Return the (x, y) coordinate for the center point of the cell that contains the specified text.  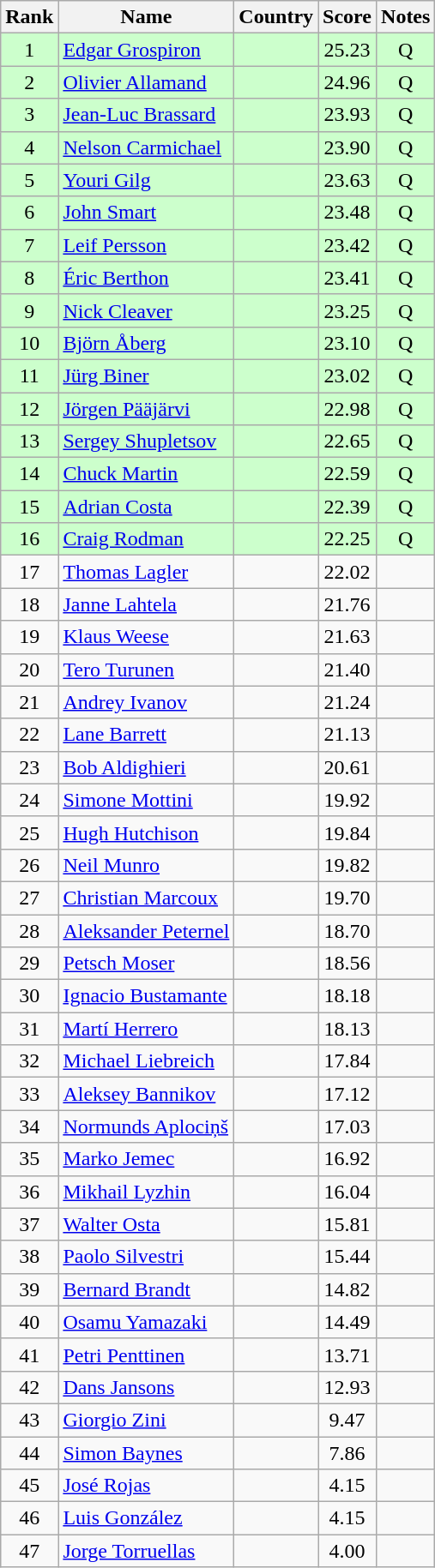
23.90 (347, 147)
4.00 (347, 1551)
Neil Munro (146, 865)
41 (29, 1355)
José Rojas (146, 1486)
12 (29, 409)
23.63 (347, 180)
13.71 (347, 1355)
7.86 (347, 1453)
16.04 (347, 1192)
17.12 (347, 1094)
4 (29, 147)
21.76 (347, 604)
Michael Liebreich (146, 1061)
23 (29, 767)
29 (29, 964)
Andrey Ivanov (146, 702)
Sergey Shupletsov (146, 442)
Name (146, 17)
Luis González (146, 1518)
Simone Mottini (146, 800)
18.70 (347, 930)
Bob Aldighieri (146, 767)
Bernard Brandt (146, 1289)
Thomas Lagler (146, 572)
23.42 (347, 245)
21.24 (347, 702)
16.92 (347, 1159)
Normunds Aplociņš (146, 1126)
19 (29, 637)
Mikhail Lyzhin (146, 1192)
11 (29, 375)
42 (29, 1387)
19.70 (347, 898)
Rank (29, 17)
26 (29, 865)
Notes (406, 17)
43 (29, 1420)
Éric Berthon (146, 278)
22.39 (347, 507)
Score (347, 17)
37 (29, 1224)
14.82 (347, 1289)
33 (29, 1094)
19.84 (347, 832)
Petri Penttinen (146, 1355)
46 (29, 1518)
Nick Cleaver (146, 310)
6 (29, 213)
Walter Osta (146, 1224)
Jörgen Pääjärvi (146, 409)
Christian Marcoux (146, 898)
Adrian Costa (146, 507)
20 (29, 670)
17.03 (347, 1126)
Ignacio Bustamante (146, 996)
15.81 (347, 1224)
Hugh Hutchison (146, 832)
31 (29, 1029)
Osamu Yamazaki (146, 1322)
John Smart (146, 213)
Lane Barrett (146, 735)
18.56 (347, 964)
18 (29, 604)
17 (29, 572)
44 (29, 1453)
34 (29, 1126)
24 (29, 800)
25 (29, 832)
21.40 (347, 670)
23.02 (347, 375)
35 (29, 1159)
23.25 (347, 310)
19.82 (347, 865)
Jean-Luc Brassard (146, 115)
22.65 (347, 442)
9.47 (347, 1420)
10 (29, 343)
Tero Turunen (146, 670)
36 (29, 1192)
Nelson Carmichael (146, 147)
18.18 (347, 996)
12.93 (347, 1387)
Chuck Martin (146, 474)
Aleksander Peternel (146, 930)
Edgar Grospiron (146, 50)
Dans Jansons (146, 1387)
17.84 (347, 1061)
Simon Baynes (146, 1453)
21 (29, 702)
45 (29, 1486)
5 (29, 180)
Janne Lahtela (146, 604)
27 (29, 898)
Leif Persson (146, 245)
22.98 (347, 409)
20.61 (347, 767)
23.10 (347, 343)
9 (29, 310)
28 (29, 930)
Jorge Torruellas (146, 1551)
22.25 (347, 539)
21.13 (347, 735)
13 (29, 442)
Björn Åberg (146, 343)
Martí Herrero (146, 1029)
1 (29, 50)
Olivier Allamand (146, 82)
22.59 (347, 474)
39 (29, 1289)
21.63 (347, 637)
18.13 (347, 1029)
16 (29, 539)
8 (29, 278)
15.44 (347, 1257)
38 (29, 1257)
Jürg Biner (146, 375)
47 (29, 1551)
23.93 (347, 115)
15 (29, 507)
23.48 (347, 213)
32 (29, 1061)
30 (29, 996)
Aleksey Bannikov (146, 1094)
24.96 (347, 82)
Klaus Weese (146, 637)
3 (29, 115)
22.02 (347, 572)
14.49 (347, 1322)
40 (29, 1322)
14 (29, 474)
Giorgio Zini (146, 1420)
25.23 (347, 50)
Youri Gilg (146, 180)
Marko Jemec (146, 1159)
19.92 (347, 800)
Paolo Silvestri (146, 1257)
Country (276, 17)
2 (29, 82)
7 (29, 245)
Craig Rodman (146, 539)
23.41 (347, 278)
Petsch Moser (146, 964)
22 (29, 735)
